Search for the cell housing the specified text and yield its (X, Y) center coordinate. 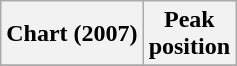
Peakposition (189, 34)
Chart (2007) (72, 34)
